From the cell containing the given text, extract its center point as (X, Y) coordinate. 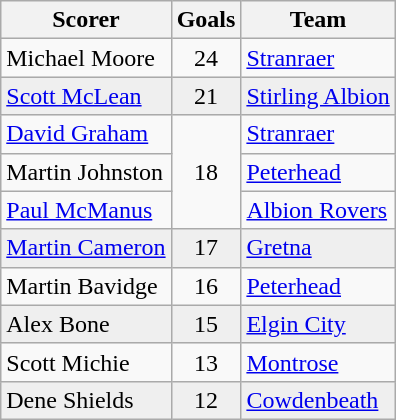
21 (206, 96)
Stirling Albion (318, 96)
Scorer (86, 20)
15 (206, 324)
Cowdenbeath (318, 400)
17 (206, 248)
Scott Michie (86, 362)
Goals (206, 20)
Albion Rovers (318, 210)
Team (318, 20)
Martin Johnston (86, 172)
Alex Bone (86, 324)
12 (206, 400)
24 (206, 58)
Scott McLean (86, 96)
18 (206, 172)
Montrose (318, 362)
16 (206, 286)
David Graham (86, 134)
Martin Cameron (86, 248)
Michael Moore (86, 58)
13 (206, 362)
Martin Bavidge (86, 286)
Elgin City (318, 324)
Dene Shields (86, 400)
Gretna (318, 248)
Paul McManus (86, 210)
